Return [x, y] of the center of cell containing provided text 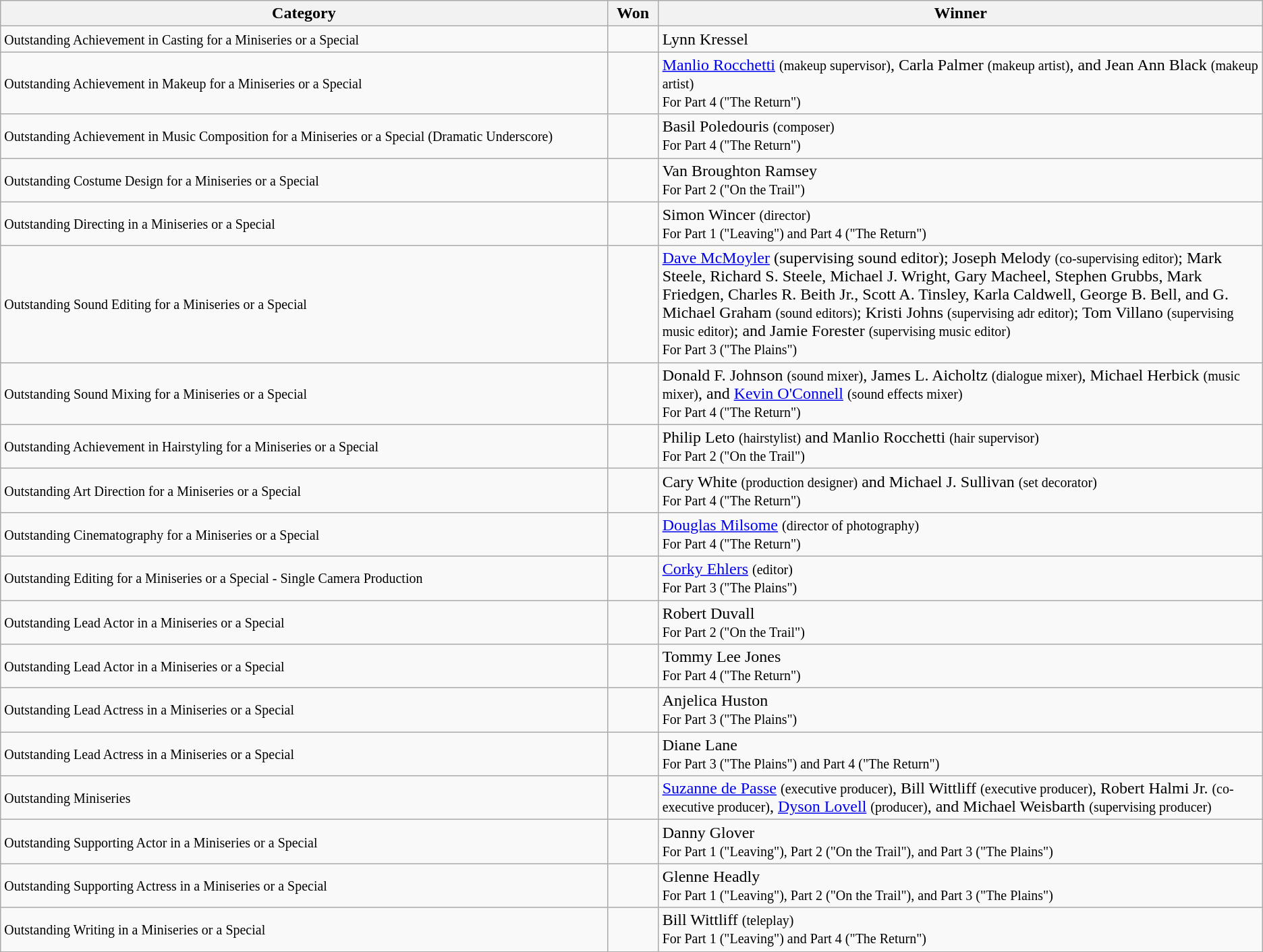
Manlio Rocchetti (makeup supervisor), Carla Palmer (makeup artist), and Jean Ann Black (makeup artist) For Part 4 ("The Return") [961, 83]
Outstanding Costume Design for a Miniseries or a Special [304, 179]
Douglas Milsome (director of photography) For Part 4 ("The Return") [961, 534]
Danny Glover For Part 1 ("Leaving"), Part 2 ("On the Trail"), and Part 3 ("The Plains") [961, 842]
Outstanding Achievement in Hairstyling for a Miniseries or a Special [304, 447]
Corky Ehlers (editor) For Part 3 ("The Plains") [961, 578]
Won [633, 13]
Outstanding Cinematography for a Miniseries or a Special [304, 534]
Simon Wincer (director) For Part 1 ("Leaving") and Part 4 ("The Return") [961, 224]
Anjelica Huston For Part 3 ("The Plains") [961, 710]
Cary White (production designer) and Michael J. Sullivan (set decorator) For Part 4 ("The Return") [961, 490]
Outstanding Achievement in Makeup for a Miniseries or a Special [304, 83]
Bill Wittliff (teleplay) For Part 1 ("Leaving") and Part 4 ("The Return") [961, 930]
Outstanding Achievement in Music Composition for a Miniseries or a Special (Dramatic Underscore) [304, 136]
Tommy Lee Jones For Part 4 ("The Return") [961, 667]
Diane Lane For Part 3 ("The Plains") and Part 4 ("The Return") [961, 754]
Outstanding Art Direction for a Miniseries or a Special [304, 490]
Robert Duvall For Part 2 ("On the Trail") [961, 622]
Van Broughton Ramsey For Part 2 ("On the Trail") [961, 179]
Outstanding Directing in a Miniseries or a Special [304, 224]
Outstanding Sound Editing for a Miniseries or a Special [304, 304]
Philip Leto (hairstylist) and Manlio Rocchetti (hair supervisor) For Part 2 ("On the Trail") [961, 447]
Glenne Headly For Part 1 ("Leaving"), Part 2 ("On the Trail"), and Part 3 ("The Plains") [961, 885]
Category [304, 13]
Outstanding Miniseries [304, 797]
Outstanding Supporting Actor in a Miniseries or a Special [304, 842]
Winner [961, 13]
Basil Poledouris (composer) For Part 4 ("The Return") [961, 136]
Outstanding Editing for a Miniseries or a Special - Single Camera Production [304, 578]
Outstanding Supporting Actress in a Miniseries or a Special [304, 885]
Outstanding Achievement in Casting for a Miniseries or a Special [304, 39]
Lynn Kressel [961, 39]
Outstanding Sound Mixing for a Miniseries or a Special [304, 393]
Outstanding Writing in a Miniseries or a Special [304, 930]
